Scan for the cell matching the given text and deliver its (X, Y) coordinate at center. 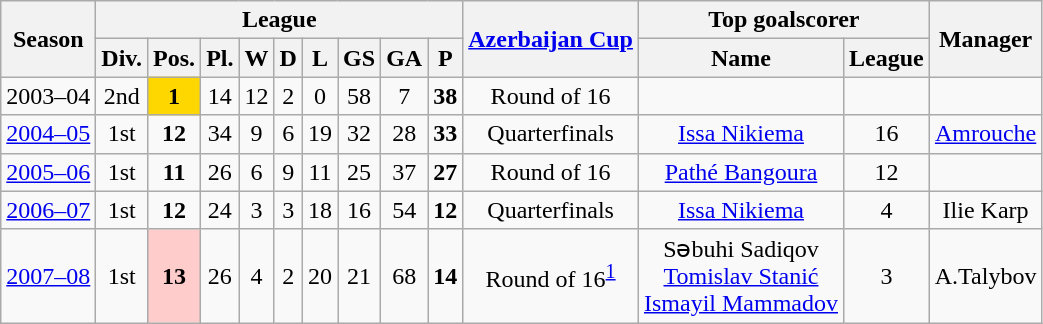
Round of 161 (551, 276)
A.Talybov (986, 276)
2005–06 (48, 172)
Name (740, 58)
24 (220, 210)
32 (360, 134)
68 (404, 276)
1 (174, 96)
54 (404, 210)
38 (446, 96)
L (320, 58)
Pathé Bangoura (740, 172)
GA (404, 58)
21 (360, 276)
2nd (122, 96)
25 (360, 172)
Pos. (174, 58)
2007–08 (48, 276)
7 (404, 96)
Season (48, 39)
Top goalscorer (784, 20)
2006–07 (48, 210)
58 (360, 96)
Ilie Karp (986, 210)
Azerbaijan Cup (551, 39)
13 (174, 276)
37 (404, 172)
0 (320, 96)
D (288, 58)
20 (320, 276)
Div. (122, 58)
Pl. (220, 58)
19 (320, 134)
2004–05 (48, 134)
Manager (986, 39)
33 (446, 134)
27 (446, 172)
P (446, 58)
W (256, 58)
Amrouche (986, 134)
34 (220, 134)
2003–04 (48, 96)
GS (360, 58)
28 (404, 134)
Səbuhi Sadiqov Tomislav Stanić Ismayil Mammadov (740, 276)
18 (320, 210)
